Identify which cell holds the provided text, then report its (x, y) central coordinate. 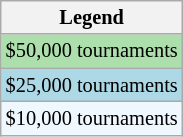
$25,000 tournaments (92, 85)
$50,000 tournaments (92, 51)
Legend (92, 17)
$10,000 tournaments (92, 118)
